Extract the [X, Y] coordinate from the center of the cell holding the provided text.  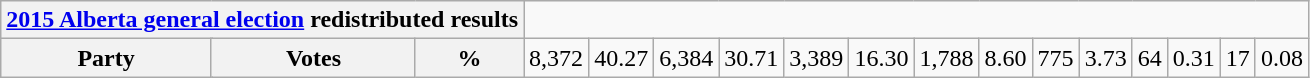
8.60 [1006, 58]
1,788 [946, 58]
0.08 [1282, 58]
64 [1150, 58]
775 [1056, 58]
17 [1238, 58]
40.27 [622, 58]
3,389 [816, 58]
Party [106, 58]
% [469, 58]
0.31 [1194, 58]
16.30 [882, 58]
8,372 [556, 58]
30.71 [752, 58]
2015 Alberta general election redistributed results [262, 20]
6,384 [686, 58]
Votes [313, 58]
3.73 [1106, 58]
